From the cell containing the given text, extract its center point as [x, y] coordinate. 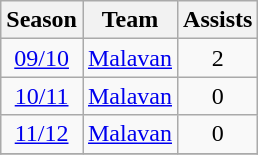
Assists [218, 20]
11/12 [42, 134]
Season [42, 20]
2 [218, 58]
10/11 [42, 96]
Team [130, 20]
09/10 [42, 58]
